Output the (x, y) coordinate of the center of the cell containing the given text.  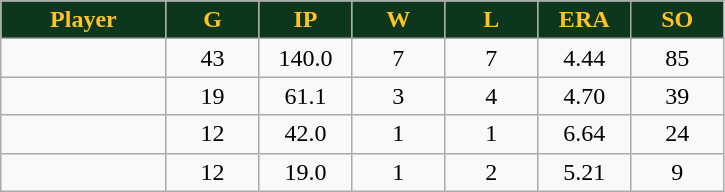
2 (492, 172)
4.44 (584, 58)
42.0 (306, 134)
24 (678, 134)
5.21 (584, 172)
19 (212, 96)
39 (678, 96)
4 (492, 96)
G (212, 20)
IP (306, 20)
19.0 (306, 172)
3 (398, 96)
9 (678, 172)
W (398, 20)
SO (678, 20)
L (492, 20)
85 (678, 58)
ERA (584, 20)
61.1 (306, 96)
6.64 (584, 134)
Player (84, 20)
43 (212, 58)
4.70 (584, 96)
140.0 (306, 58)
